Scan for the cell matching the given text and deliver its [x, y] coordinate at center. 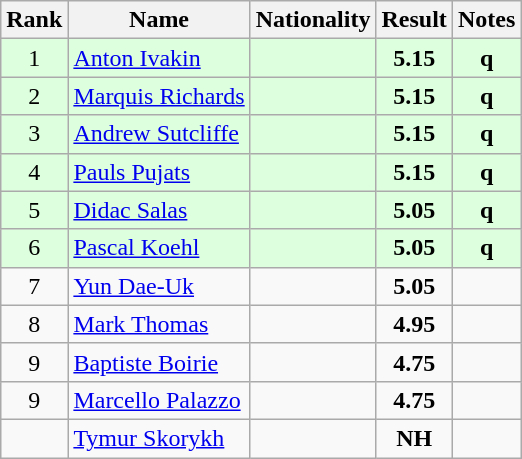
Tymur Skorykh [159, 438]
6 [34, 248]
Nationality [313, 20]
Marcello Palazzo [159, 400]
5 [34, 210]
Notes [486, 20]
3 [34, 134]
Result [414, 20]
Anton Ivakin [159, 58]
Didac Salas [159, 210]
1 [34, 58]
Andrew Sutcliffe [159, 134]
Baptiste Boirie [159, 362]
Rank [34, 20]
2 [34, 96]
Yun Dae-Uk [159, 286]
7 [34, 286]
8 [34, 324]
Name [159, 20]
Pauls Pujats [159, 172]
Pascal Koehl [159, 248]
Mark Thomas [159, 324]
4.95 [414, 324]
NH [414, 438]
4 [34, 172]
Marquis Richards [159, 96]
